Find where the given text appears and provide that cell's center as [X, Y] coordinate. 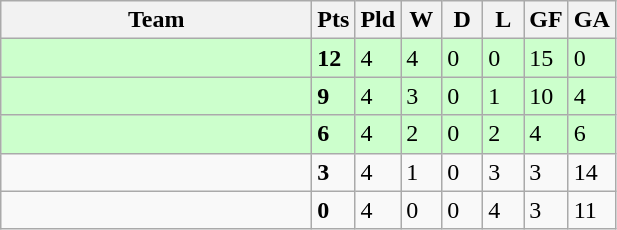
GA [592, 20]
9 [334, 96]
15 [546, 58]
D [462, 20]
Pts [334, 20]
12 [334, 58]
10 [546, 96]
W [422, 20]
14 [592, 172]
L [504, 20]
Pld [378, 20]
Team [156, 20]
11 [592, 210]
GF [546, 20]
